Search for the cell housing the specified text and yield its (x, y) center coordinate. 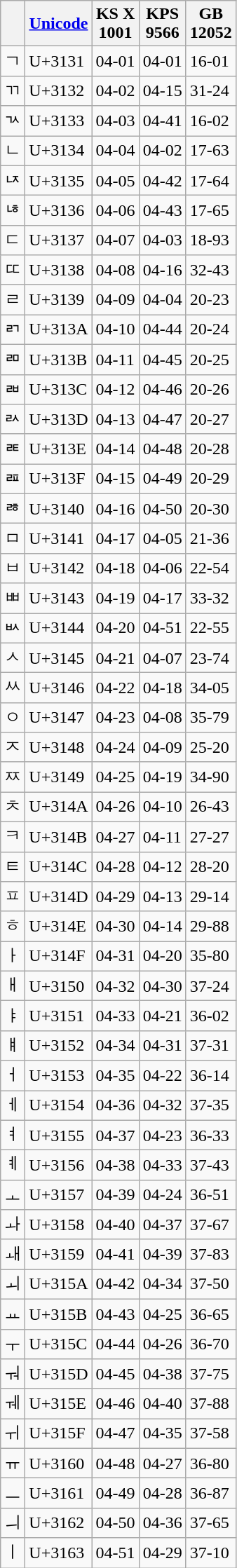
16-01 (210, 62)
37-35 (210, 1106)
ㅀ (13, 509)
U+313C (59, 390)
U+3139 (59, 300)
U+3161 (59, 1493)
U+3134 (59, 151)
U+3144 (59, 628)
20-28 (210, 449)
16-02 (210, 121)
ㅁ (13, 538)
ㅏ (13, 956)
ㅜ (13, 1344)
U+3158 (59, 1225)
ㅐ (13, 986)
37-75 (210, 1374)
ㄿ (13, 479)
U+3160 (59, 1464)
U+3142 (59, 568)
33-32 (210, 599)
U+314E (59, 927)
ㅟ (13, 1434)
U+313D (59, 419)
34-05 (210, 688)
21-36 (210, 538)
U+3136 (59, 210)
ㅝ (13, 1374)
U+3149 (59, 777)
37-58 (210, 1434)
U+313F (59, 479)
37-50 (210, 1284)
U+3157 (59, 1194)
U+313B (59, 359)
ㅓ (13, 1075)
ㄽ (13, 419)
U+315D (59, 1374)
25-20 (210, 747)
U+3145 (59, 657)
U+3146 (59, 688)
36-33 (210, 1136)
U+313A (59, 329)
ㄸ (13, 271)
ㄾ (13, 449)
U+3140 (59, 509)
20-30 (210, 509)
20-23 (210, 300)
KPS9566 (163, 24)
ㅠ (13, 1464)
U+3150 (59, 986)
ㅆ (13, 688)
ㅙ (13, 1255)
37-65 (210, 1522)
36-02 (210, 1016)
ㅢ (13, 1522)
U+3153 (59, 1075)
37-31 (210, 1046)
32-43 (210, 271)
U+315B (59, 1314)
U+314A (59, 807)
ㅃ (13, 599)
36-70 (210, 1344)
ㄱ (13, 62)
37-83 (210, 1255)
U+3137 (59, 240)
20-27 (210, 419)
ㅔ (13, 1106)
29-14 (210, 897)
35-79 (210, 718)
ㄶ (13, 210)
ㄼ (13, 390)
20-25 (210, 359)
U+315E (59, 1403)
ㅎ (13, 927)
36-51 (210, 1194)
ㅗ (13, 1194)
U+3162 (59, 1522)
U+3155 (59, 1136)
36-14 (210, 1075)
36-65 (210, 1314)
ㅕ (13, 1136)
GB12052 (210, 24)
31-24 (210, 91)
U+3141 (59, 538)
U+3156 (59, 1165)
U+315F (59, 1434)
ㄻ (13, 359)
37-67 (210, 1225)
29-88 (210, 927)
18-93 (210, 240)
ㄴ (13, 151)
U+3143 (59, 599)
U+3147 (59, 718)
ㅈ (13, 747)
37-24 (210, 986)
U+313E (59, 449)
U+3131 (59, 62)
17-63 (210, 151)
ㅖ (13, 1165)
KS X1001 (115, 24)
36-80 (210, 1464)
ㅑ (13, 1016)
17-64 (210, 181)
ㄺ (13, 329)
ㅘ (13, 1225)
36-87 (210, 1493)
27-27 (210, 837)
ㅅ (13, 657)
20-26 (210, 390)
37-43 (210, 1165)
ㄳ (13, 121)
22-55 (210, 628)
U+314C (59, 866)
U+314F (59, 956)
28-20 (210, 866)
ㅣ (13, 1553)
ㄲ (13, 91)
U+3132 (59, 91)
ㅉ (13, 777)
U+3152 (59, 1046)
ㅇ (13, 718)
17-65 (210, 210)
U+3138 (59, 271)
U+3151 (59, 1016)
U+315C (59, 1344)
ㅒ (13, 1046)
ㅛ (13, 1314)
U+3154 (59, 1106)
U+3135 (59, 181)
37-10 (210, 1553)
ㄹ (13, 300)
U+314D (59, 897)
ㅋ (13, 837)
26-43 (210, 807)
ㅄ (13, 628)
ㅡ (13, 1493)
35-80 (210, 956)
37-88 (210, 1403)
20-29 (210, 479)
34-90 (210, 777)
U+3133 (59, 121)
23-74 (210, 657)
Unicode (59, 24)
ㅊ (13, 807)
ㄷ (13, 240)
U+315A (59, 1284)
ㅌ (13, 866)
ㅚ (13, 1284)
ㅂ (13, 568)
ㄵ (13, 181)
ㅞ (13, 1403)
22-54 (210, 568)
ㅍ (13, 897)
U+314B (59, 837)
U+3159 (59, 1255)
20-24 (210, 329)
U+3163 (59, 1553)
U+3148 (59, 747)
